Extract the (X, Y) coordinate from the center of the cell holding the provided text.  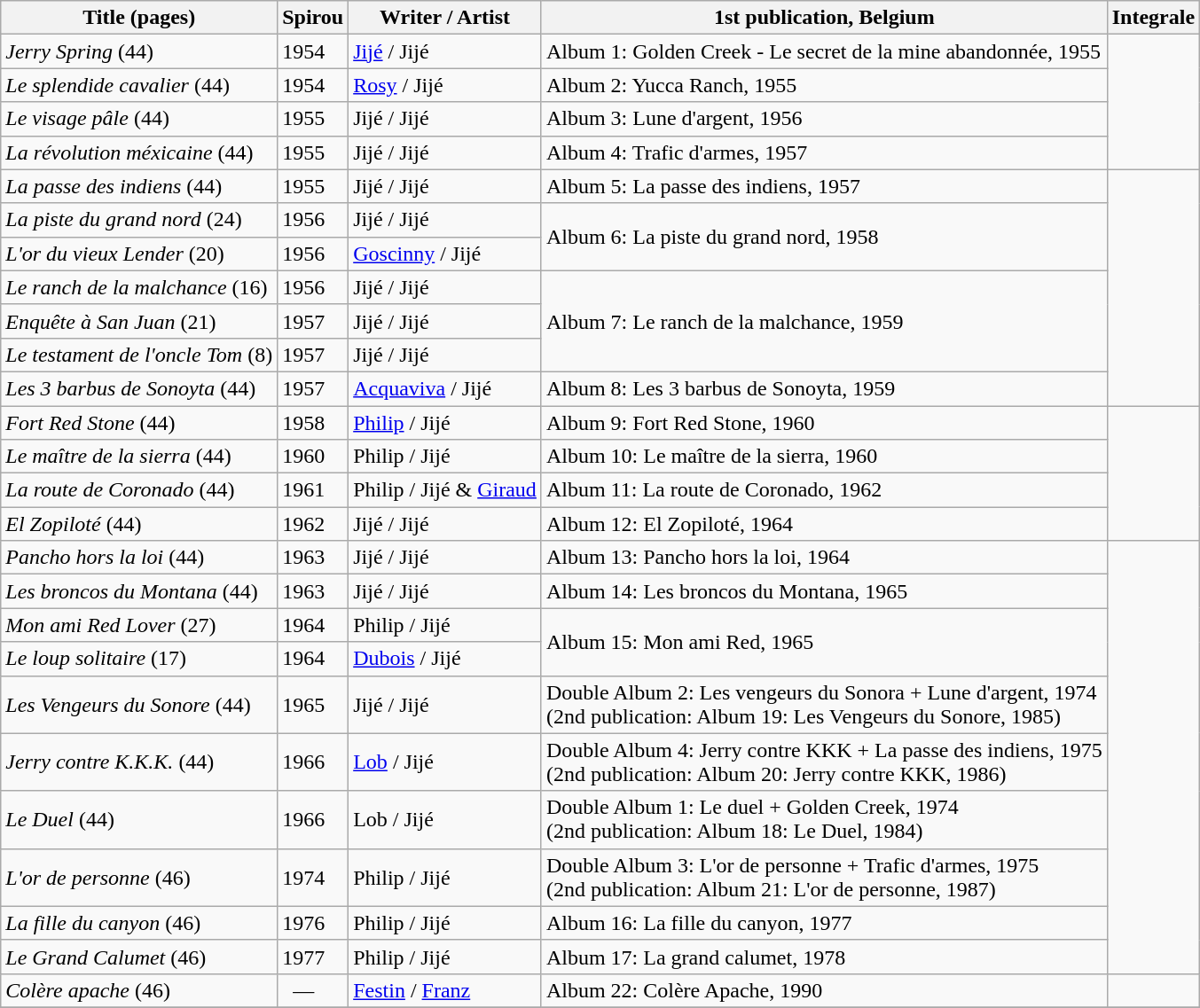
1961 (313, 490)
Pancho hors la loi (44) (139, 558)
Double Album 2: Les vengeurs du Sonora + Lune d'argent, 1974(2nd publication: Album 19: Les Vengeurs du Sonore, 1985) (824, 704)
Album 6: La piste du grand nord, 1958 (824, 237)
Le testament de l'oncle Tom (8) (139, 355)
La piste du grand nord (24) (139, 220)
Double Album 3: L'or de personne + Trafic d'armes, 1975(2nd publication: Album 21: L'or de personne, 1987) (824, 878)
1960 (313, 457)
Philip / Jijé & Giraud (445, 490)
La route de Coronado (44) (139, 490)
Dubois / Jijé (445, 659)
La fille du canyon (46) (139, 923)
Album 15: Mon ami Red, 1965 (824, 642)
Acquaviva / Jijé (445, 388)
Album 5: La passe des indiens, 1957 (824, 186)
Double Album 4: Jerry contre KKK + La passe des indiens, 1975(2nd publication: Album 20: Jerry contre KKK, 1986) (824, 762)
El Zopiloté (44) (139, 524)
Jerry Spring (44) (139, 51)
Album 7: Le ranch de la malchance, 1959 (824, 321)
Album 10: Le maître de la sierra, 1960 (824, 457)
Album 8: Les 3 barbus de Sonoyta, 1959 (824, 388)
Album 11: La route de Coronado, 1962 (824, 490)
Goscinny / Jijé (445, 254)
Les Vengeurs du Sonore (44) (139, 704)
Album 4: Trafic d'armes, 1957 (824, 152)
1st publication, Belgium (824, 18)
Album 12: El Zopiloté, 1964 (824, 524)
L'or de personne (46) (139, 878)
1965 (313, 704)
Le ranch de la malchance (16) (139, 287)
Les broncos du Montana (44) (139, 591)
L'or du vieux Lender (20) (139, 254)
Le splendide cavalier (44) (139, 85)
Rosy / Jijé (445, 85)
Integrale (1153, 18)
Colère apache (46) (139, 990)
Album 13: Pancho hors la loi, 1964 (824, 558)
Fort Red Stone (44) (139, 423)
Le Grand Calumet (46) (139, 957)
Le maître de la sierra (44) (139, 457)
Festin / Franz (445, 990)
Album 14: Les broncos du Montana, 1965 (824, 591)
Le loup solitaire (17) (139, 659)
Album 9: Fort Red Stone, 1960 (824, 423)
Le Duel (44) (139, 819)
Album 22: Colère Apache, 1990 (824, 990)
Mon ami Red Lover (27) (139, 625)
1974 (313, 878)
La révolution méxicaine (44) (139, 152)
1958 (313, 423)
Jerry contre K.K.K. (44) (139, 762)
Spirou (313, 18)
Album 3: Lune d'argent, 1956 (824, 119)
1977 (313, 957)
Title (pages) (139, 18)
Album 1: Golden Creek - Le secret de la mine abandonnée, 1955 (824, 51)
1962 (313, 524)
— (313, 990)
Writer / Artist (445, 18)
Double Album 1: Le duel + Golden Creek, 1974(2nd publication: Album 18: Le Duel, 1984) (824, 819)
Les 3 barbus de Sonoyta (44) (139, 388)
Album 17: La grand calumet, 1978 (824, 957)
La passe des indiens (44) (139, 186)
Le visage pâle (44) (139, 119)
Album 16: La fille du canyon, 1977 (824, 923)
Enquête à San Juan (21) (139, 321)
Album 2: Yucca Ranch, 1955 (824, 85)
1976 (313, 923)
